Extract the (X, Y) coordinate from the center of the cell holding the provided text.  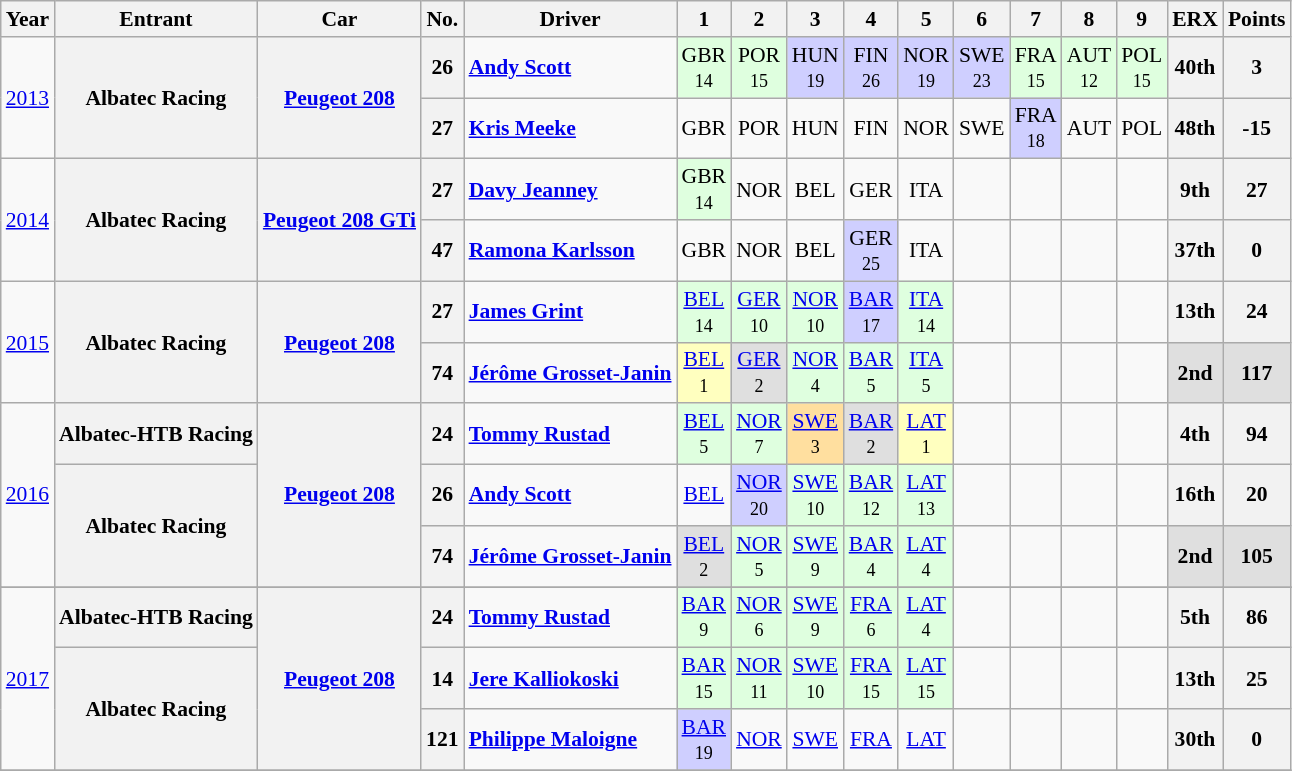
25 (1257, 678)
NOR20 (759, 496)
Ramona Karlsson (570, 250)
POR (759, 128)
105 (1257, 556)
FRA (872, 740)
HUN19 (816, 68)
No. (442, 19)
ITA14 (926, 312)
POL (1142, 128)
BEL2 (704, 556)
NOR11 (759, 678)
GER (872, 190)
BEL1 (704, 372)
BAR9 (704, 618)
SWE23 (982, 68)
Year (28, 19)
GER10 (759, 312)
BAR15 (704, 678)
Davy Jeanney (570, 190)
NOR4 (816, 372)
FIN26 (872, 68)
Kris Meeke (570, 128)
117 (1257, 372)
ITA5 (926, 372)
9th (1195, 190)
ERX (1195, 19)
2 (759, 19)
5 (926, 19)
NOR6 (759, 618)
9 (1142, 19)
BAR19 (704, 740)
6 (982, 19)
SWE3 (816, 434)
FIN (872, 128)
86 (1257, 618)
121 (442, 740)
47 (442, 250)
LAT15 (926, 678)
NOR7 (759, 434)
Points (1257, 19)
BAR12 (872, 496)
GER2 (759, 372)
2014 (28, 220)
POL15 (1142, 68)
NOR10 (816, 312)
FRA6 (872, 618)
LAT (926, 740)
NOR19 (926, 68)
BEL5 (704, 434)
-15 (1257, 128)
1 (704, 19)
BAR4 (872, 556)
Entrant (156, 19)
GER25 (872, 250)
BAR17 (872, 312)
37th (1195, 250)
30th (1195, 740)
AUT12 (1089, 68)
BAR2 (872, 434)
BAR5 (872, 372)
2016 (28, 496)
14 (442, 678)
2013 (28, 98)
Jere Kalliokoski (570, 678)
Car (340, 19)
16th (1195, 496)
40th (1195, 68)
James Grint (570, 312)
LAT13 (926, 496)
8 (1089, 19)
4 (872, 19)
Driver (570, 19)
AUT (1089, 128)
NOR5 (759, 556)
POR15 (759, 68)
FRA18 (1036, 128)
2015 (28, 342)
48th (1195, 128)
Philippe Maloigne (570, 740)
5th (1195, 618)
4th (1195, 434)
94 (1257, 434)
BEL14 (704, 312)
7 (1036, 19)
Peugeot 208 GTi (340, 220)
2017 (28, 678)
20 (1257, 496)
LAT1 (926, 434)
HUN (816, 128)
